Return the (X, Y) coordinate for the center point of the cell that contains the specified text.  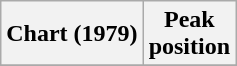
Peakposition (189, 34)
Chart (1979) (72, 34)
